Locate the cell with the specified text and output its (X, Y) center coordinate. 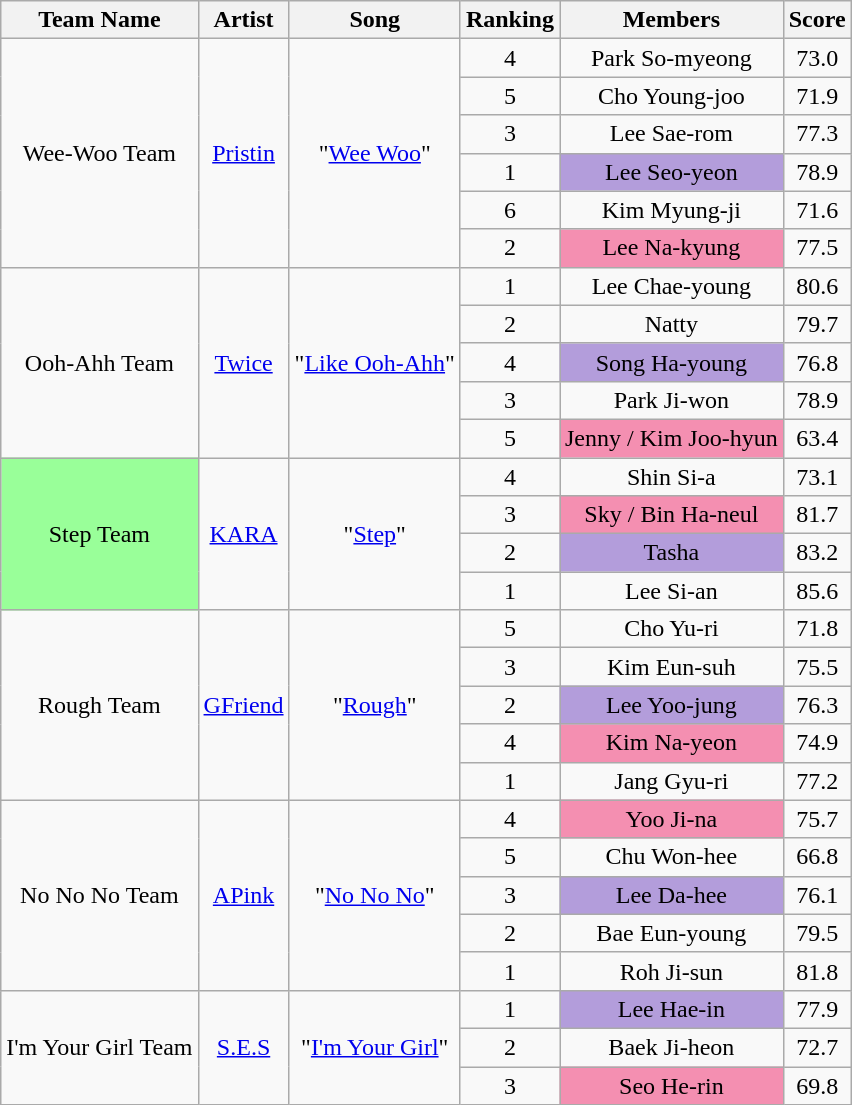
77.5 (817, 248)
"No No No" (374, 895)
Lee Seo-yeon (672, 172)
Score (817, 20)
"Rough" (374, 705)
"Like Ooh-Ahh" (374, 362)
63.4 (817, 438)
"Wee Woo" (374, 153)
71.9 (817, 96)
77.2 (817, 781)
Ooh-Ahh Team (100, 362)
Seo He-rin (672, 1085)
Yoo Ji-na (672, 819)
No No No Team (100, 895)
Kim Eun-suh (672, 667)
Step Team (100, 534)
73.0 (817, 58)
73.1 (817, 477)
85.6 (817, 591)
72.7 (817, 1047)
74.9 (817, 743)
79.7 (817, 324)
Lee Si-an (672, 591)
Park Ji-won (672, 400)
69.8 (817, 1085)
Team Name (100, 20)
Artist (244, 20)
Rough Team (100, 705)
79.5 (817, 933)
83.2 (817, 553)
Ranking (510, 20)
S.E.S (244, 1047)
77.3 (817, 134)
Sky / Bin Ha-neul (672, 515)
Lee Na-kyung (672, 248)
KARA (244, 534)
71.6 (817, 210)
Shin Si-a (672, 477)
Park So-myeong (672, 58)
Jang Gyu-ri (672, 781)
81.7 (817, 515)
Jenny / Kim Joo-hyun (672, 438)
77.9 (817, 1009)
Kim Na-yeon (672, 743)
Lee Chae-young (672, 286)
Cho Yu-ri (672, 629)
Wee-Woo Team (100, 153)
Lee Sae-rom (672, 134)
Song (374, 20)
Lee Da-hee (672, 895)
75.5 (817, 667)
Roh Ji-sun (672, 971)
80.6 (817, 286)
75.7 (817, 819)
Natty (672, 324)
Members (672, 20)
"Step" (374, 534)
Lee Hae-in (672, 1009)
76.8 (817, 362)
Chu Won-hee (672, 857)
Lee Yoo-jung (672, 705)
Twice (244, 362)
Kim Myung-ji (672, 210)
66.8 (817, 857)
76.1 (817, 895)
GFriend (244, 705)
I'm Your Girl Team (100, 1047)
Baek Ji-heon (672, 1047)
76.3 (817, 705)
6 (510, 210)
Cho Young-joo (672, 96)
APink (244, 895)
Bae Eun-young (672, 933)
81.8 (817, 971)
Song Ha-young (672, 362)
Tasha (672, 553)
Pristin (244, 153)
71.8 (817, 629)
"I'm Your Girl" (374, 1047)
